Provide the (X, Y) coordinate of the cell's center where the given text is located.  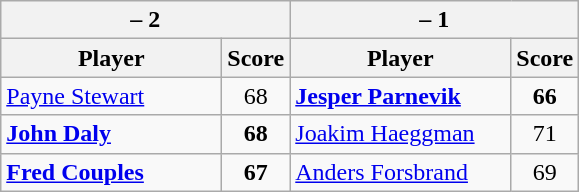
67 (256, 172)
Anders Forsbrand (400, 172)
69 (545, 172)
– 2 (146, 20)
71 (545, 134)
John Daly (112, 134)
Fred Couples (112, 172)
Joakim Haeggman (400, 134)
– 1 (434, 20)
Jesper Parnevik (400, 96)
Payne Stewart (112, 96)
66 (545, 96)
